Find where the given text appears and provide that cell's center as (X, Y) coordinate. 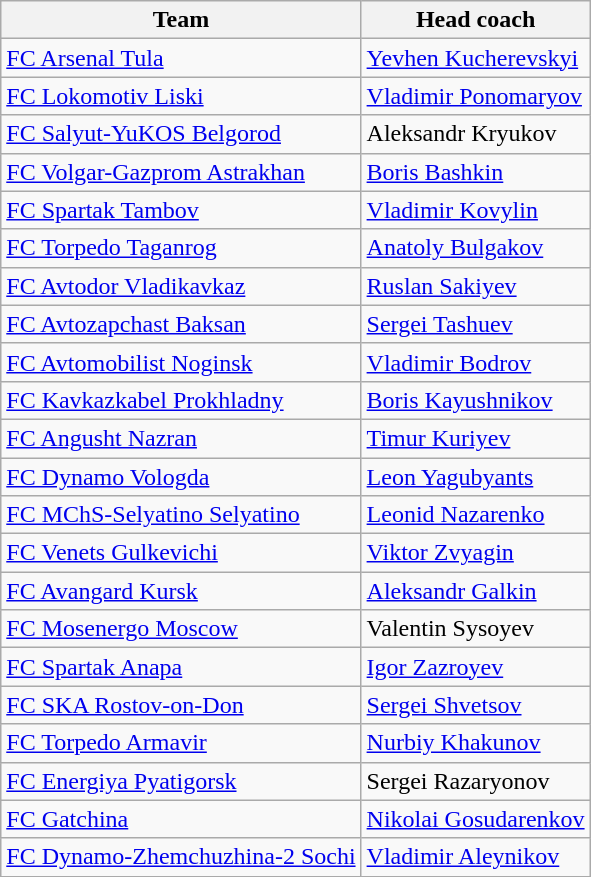
Igor Zazroyev (476, 667)
Team (181, 20)
FC Lokomotiv Liski (181, 96)
FC Spartak Anapa (181, 667)
Vladimir Aleynikov (476, 857)
Timur Kuriyev (476, 438)
Vladimir Kovylin (476, 210)
FC Avtomobilist Noginsk (181, 362)
Leon Yagubyants (476, 477)
FC Salyut-YuKOS Belgorod (181, 134)
FC Spartak Tambov (181, 210)
FC Torpedo Taganrog (181, 248)
Sergei Shvetsov (476, 705)
Aleksandr Kryukov (476, 134)
Nurbiy Khakunov (476, 743)
FC Dynamo-Zhemchuzhina-2 Sochi (181, 857)
Leonid Nazarenko (476, 515)
FC Avtozapchast Baksan (181, 324)
FC Angusht Nazran (181, 438)
FC Energiya Pyatigorsk (181, 781)
Vladimir Bodrov (476, 362)
FC Avangard Kursk (181, 591)
FC Gatchina (181, 819)
Sergei Tashuev (476, 324)
Head coach (476, 20)
FC Kavkazkabel Prokhladny (181, 400)
FC Torpedo Armavir (181, 743)
Vladimir Ponomaryov (476, 96)
Valentin Sysoyev (476, 629)
Nikolai Gosudarenkov (476, 819)
Ruslan Sakiyev (476, 286)
FC Dynamo Vologda (181, 477)
Viktor Zvyagin (476, 553)
Anatoly Bulgakov (476, 248)
FC Mosenergo Moscow (181, 629)
FC SKA Rostov-on-Don (181, 705)
FC Arsenal Tula (181, 58)
Boris Bashkin (476, 172)
Yevhen Kucherevskyi (476, 58)
FC Volgar-Gazprom Astrakhan (181, 172)
FC Avtodor Vladikavkaz (181, 286)
FC MChS-Selyatino Selyatino (181, 515)
FC Venets Gulkevichi (181, 553)
Aleksandr Galkin (476, 591)
Sergei Razaryonov (476, 781)
Boris Kayushnikov (476, 400)
